Scan for the cell matching the given text and deliver its (X, Y) coordinate at center. 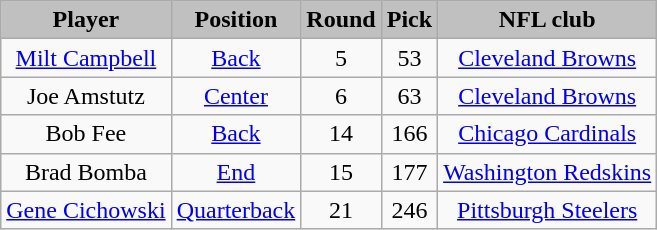
Milt Campbell (86, 58)
Gene Cichowski (86, 210)
Joe Amstutz (86, 96)
Center (236, 96)
Pittsburgh Steelers (548, 210)
Chicago Cardinals (548, 134)
246 (409, 210)
177 (409, 172)
15 (341, 172)
Position (236, 20)
Brad Bomba (86, 172)
53 (409, 58)
Player (86, 20)
End (236, 172)
Round (341, 20)
21 (341, 210)
NFL club (548, 20)
5 (341, 58)
63 (409, 96)
166 (409, 134)
Quarterback (236, 210)
Pick (409, 20)
Washington Redskins (548, 172)
Bob Fee (86, 134)
14 (341, 134)
6 (341, 96)
